From the cell containing the given text, extract its center point as [x, y] coordinate. 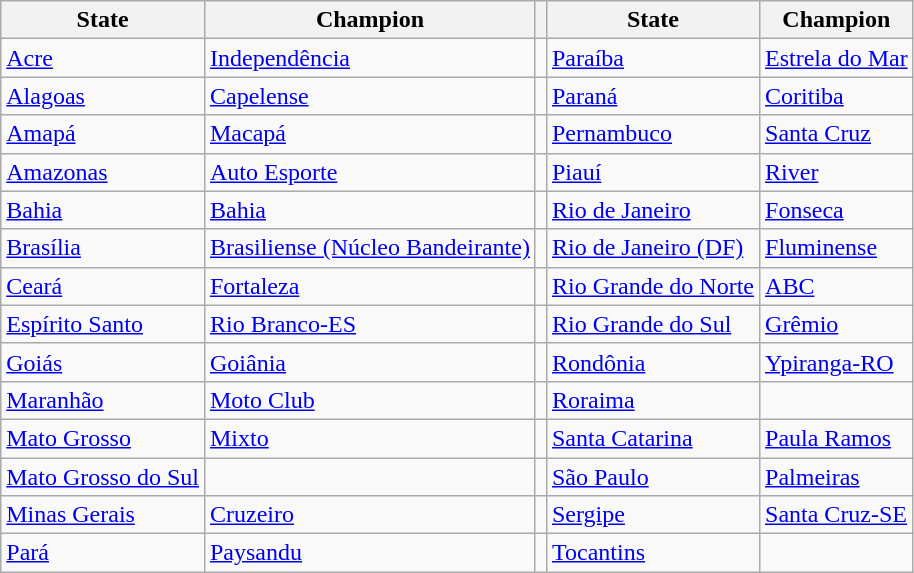
Mixto [370, 438]
Palmeiras [837, 477]
Mato Grosso [103, 438]
Independência [370, 58]
Fluminense [837, 248]
Estrela do Mar [837, 58]
Rio Grande do Norte [652, 286]
Maranhão [103, 400]
Ypiranga-RO [837, 362]
Paraíba [652, 58]
Rio Branco-ES [370, 324]
Minas Gerais [103, 515]
Paysandu [370, 553]
Auto Esporte [370, 172]
Paraná [652, 96]
Pernambuco [652, 134]
Paula Ramos [837, 438]
Goiás [103, 362]
Brasiliense (Núcleo Bandeirante) [370, 248]
Amazonas [103, 172]
Rio Grande do Sul [652, 324]
Piauí [652, 172]
Pará [103, 553]
Goiânia [370, 362]
Fortaleza [370, 286]
Santa Catarina [652, 438]
Tocantins [652, 553]
Espírito Santo [103, 324]
Macapá [370, 134]
Brasília [103, 248]
ABC [837, 286]
São Paulo [652, 477]
Coritiba [837, 96]
Rio de Janeiro [652, 210]
Alagoas [103, 96]
Grêmio [837, 324]
Capelense [370, 96]
Fonseca [837, 210]
Moto Club [370, 400]
Rondônia [652, 362]
Roraima [652, 400]
Sergipe [652, 515]
Santa Cruz [837, 134]
Santa Cruz-SE [837, 515]
Rio de Janeiro (DF) [652, 248]
Acre [103, 58]
Ceará [103, 286]
Mato Grosso do Sul [103, 477]
River [837, 172]
Cruzeiro [370, 515]
Amapá [103, 134]
